Pinpoint the cell where the given text exists, returning its (x, y) midpoint coordinate. 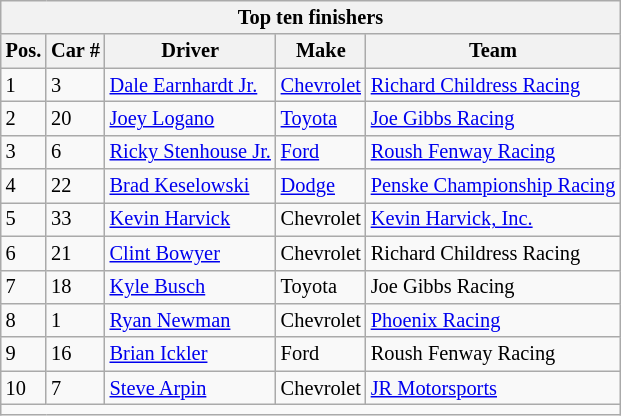
Top ten finishers (310, 17)
Penske Championship Racing (493, 186)
Joey Logano (190, 118)
16 (76, 354)
2 (24, 118)
8 (24, 320)
Brian Ickler (190, 354)
Ricky Stenhouse Jr. (190, 152)
Kyle Busch (190, 287)
JR Motorsports (493, 388)
20 (76, 118)
Dodge (321, 186)
9 (24, 354)
18 (76, 287)
Clint Bowyer (190, 253)
Pos. (24, 51)
Kevin Harvick (190, 219)
10 (24, 388)
Brad Keselowski (190, 186)
5 (24, 219)
33 (76, 219)
Phoenix Racing (493, 320)
22 (76, 186)
Team (493, 51)
Ryan Newman (190, 320)
Make (321, 51)
Steve Arpin (190, 388)
21 (76, 253)
Car # (76, 51)
Kevin Harvick, Inc. (493, 219)
4 (24, 186)
Dale Earnhardt Jr. (190, 85)
Driver (190, 51)
